Output the (X, Y) coordinate of the center of the cell containing the given text.  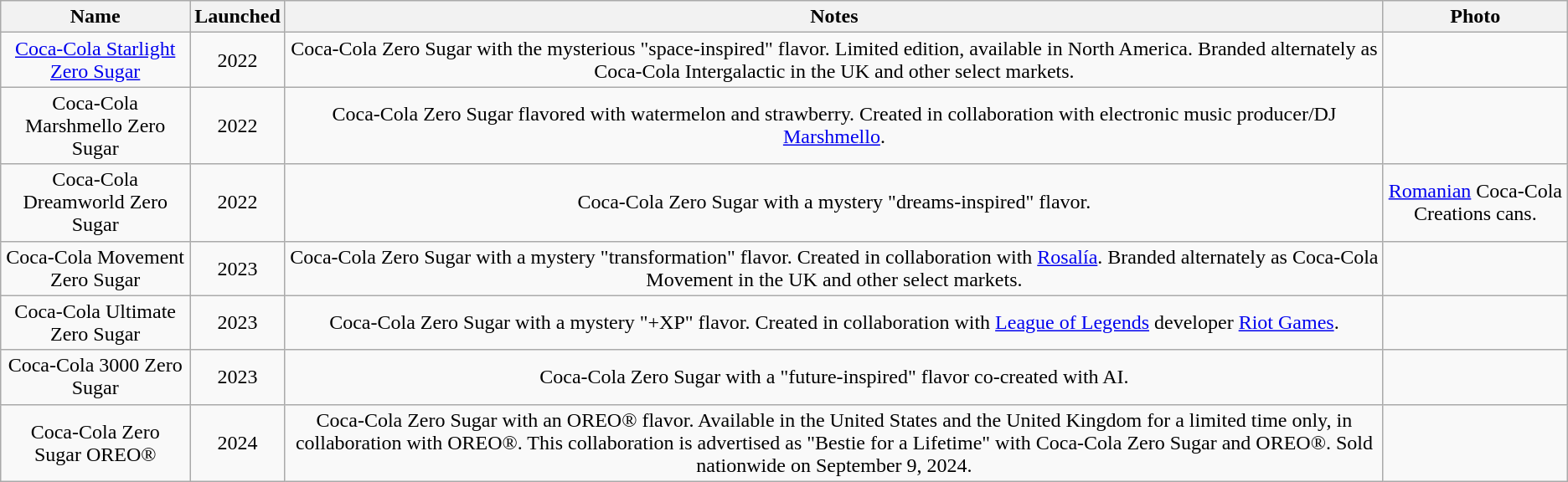
Coca-Cola Zero Sugar with a mystery "dreams-inspired" flavor. (834, 203)
Launched (238, 17)
Coca-Cola Zero Sugar flavored with watermelon and strawberry. Created in collaboration with electronic music producer/DJ Marshmello. (834, 126)
Coca-Cola Marshmello Zero Sugar (95, 126)
2024 (238, 443)
Notes (834, 17)
Romanian Coca-Cola Creations cans. (1475, 203)
Coca-Cola Ultimate Zero Sugar (95, 323)
Coca-Cola Zero Sugar with a mystery "+XP" flavor. Created in collaboration with League of Legends developer Riot Games. (834, 323)
Coca-Cola Movement Zero Sugar (95, 268)
Coca-Cola Dreamworld Zero Sugar (95, 203)
Photo (1475, 17)
Coca-Cola 3000 Zero Sugar (95, 377)
Coca-Cola Zero Sugar with a "future-inspired" flavor co-created with AI. (834, 377)
Coca-Cola Starlight Zero Sugar (95, 60)
Name (95, 17)
Coca-Cola Zero Sugar OREO® (95, 443)
